Return the (x, y) coordinate for the center point of the cell that contains the specified text.  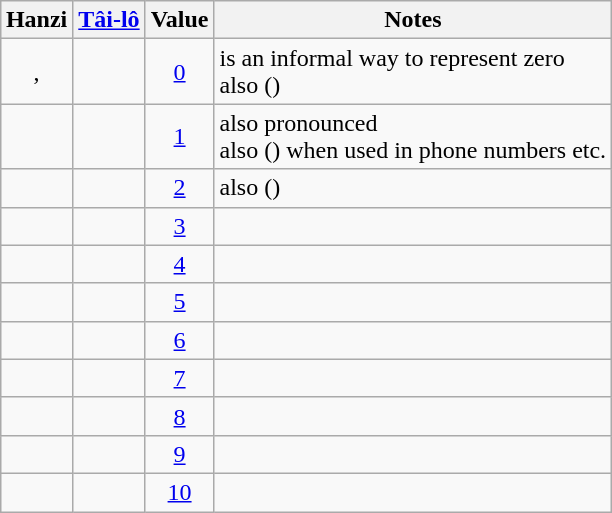
3 (180, 226)
is an informal way to represent zeroalso () (413, 72)
Tâi-lô (109, 20)
2 (180, 188)
10 (180, 492)
Notes (413, 20)
Hanzi (36, 20)
also () (413, 188)
6 (180, 340)
, (36, 72)
1 (180, 136)
Value (180, 20)
also pronounced also () when used in phone numbers etc. (413, 136)
9 (180, 454)
4 (180, 264)
7 (180, 378)
0 (180, 72)
5 (180, 302)
8 (180, 416)
